Scan for the cell matching the given text and deliver its [x, y] coordinate at center. 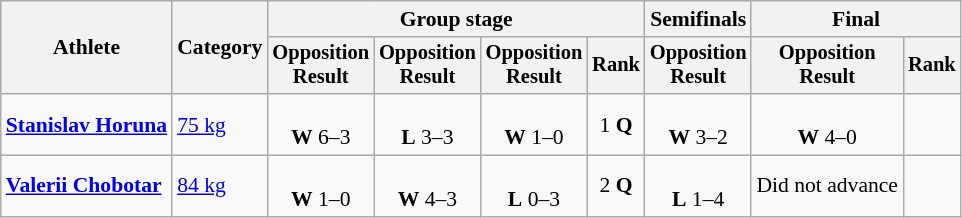
Semifinals [698, 19]
75 kg [220, 124]
W 6–3 [320, 124]
Valerii Chobotar [86, 186]
1 Q [616, 124]
W 3–2 [698, 124]
W 4–3 [428, 186]
Category [220, 48]
2 Q [616, 186]
Stanislav Horuna [86, 124]
Group stage [456, 19]
L 0–3 [534, 186]
Did not advance [827, 186]
84 kg [220, 186]
L 3–3 [428, 124]
L 1–4 [698, 186]
W 4–0 [827, 124]
Final [856, 19]
Athlete [86, 48]
